Search for the cell housing the specified text and yield its [X, Y] center coordinate. 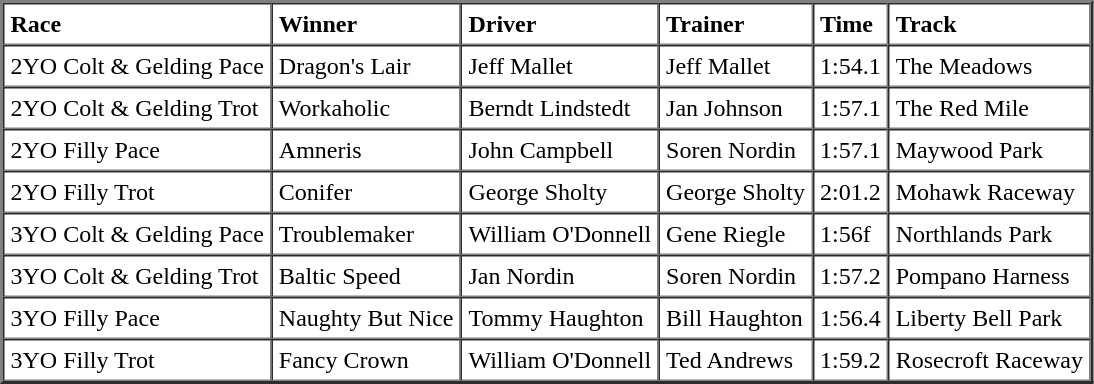
3YO Colt & Gelding Pace [137, 234]
John Campbell [560, 150]
1:59.2 [851, 360]
Mohawk Raceway [989, 192]
1:57.2 [851, 276]
3YO Colt & Gelding Trot [137, 276]
1:56f [851, 234]
3YO Filly Trot [137, 360]
Maywood Park [989, 150]
Track [989, 24]
Workaholic [366, 108]
Trainer [736, 24]
2YO Filly Trot [137, 192]
The Meadows [989, 66]
Baltic Speed [366, 276]
Rosecroft Raceway [989, 360]
Fancy Crown [366, 360]
Dragon's Lair [366, 66]
The Red Mile [989, 108]
Race [137, 24]
Gene Riegle [736, 234]
Winner [366, 24]
2YO Filly Pace [137, 150]
Berndt Lindstedt [560, 108]
2YO Colt & Gelding Pace [137, 66]
Pompano Harness [989, 276]
Bill Haughton [736, 318]
Troublemaker [366, 234]
2:01.2 [851, 192]
Liberty Bell Park [989, 318]
2YO Colt & Gelding Trot [137, 108]
Naughty But Nice [366, 318]
Northlands Park [989, 234]
Amneris [366, 150]
Conifer [366, 192]
Jan Johnson [736, 108]
Ted Andrews [736, 360]
Time [851, 24]
Jan Nordin [560, 276]
3YO Filly Pace [137, 318]
1:54.1 [851, 66]
Driver [560, 24]
Tommy Haughton [560, 318]
1:56.4 [851, 318]
